Output the [x, y] coordinate of the center of the cell containing the given text.  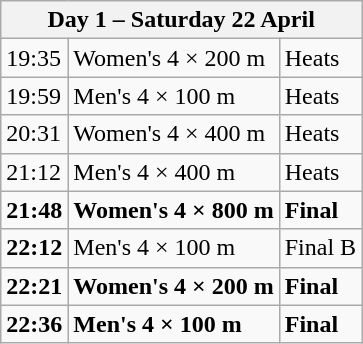
19:59 [34, 96]
Final B [320, 248]
22:36 [34, 324]
22:21 [34, 286]
Women's 4 × 400 m [174, 134]
22:12 [34, 248]
21:48 [34, 210]
Women's 4 × 800 m [174, 210]
Men's 4 × 400 m [174, 172]
20:31 [34, 134]
Day 1 – Saturday 22 April [182, 20]
21:12 [34, 172]
19:35 [34, 58]
